Scan for the cell matching the given text and deliver its (x, y) coordinate at center. 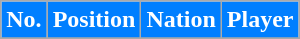
Player (260, 20)
No. (24, 20)
Position (94, 20)
Nation (181, 20)
